Scan for the cell matching the given text and deliver its (X, Y) coordinate at center. 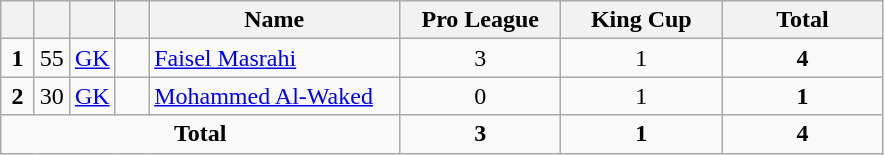
2 (18, 96)
55 (52, 58)
0 (480, 96)
Mohammed Al-Waked (274, 96)
Faisel Masrahi (274, 58)
King Cup (642, 20)
Name (274, 20)
30 (52, 96)
Pro League (480, 20)
